Return the [X, Y] coordinate for the center point of the cell that contains the specified text.  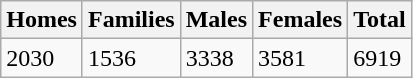
Females [300, 20]
6919 [380, 58]
Homes [42, 20]
1536 [131, 58]
Total [380, 20]
Families [131, 20]
Males [216, 20]
3581 [300, 58]
3338 [216, 58]
2030 [42, 58]
